For the text-containing cell, return its midpoint in (x, y) coordinate format. 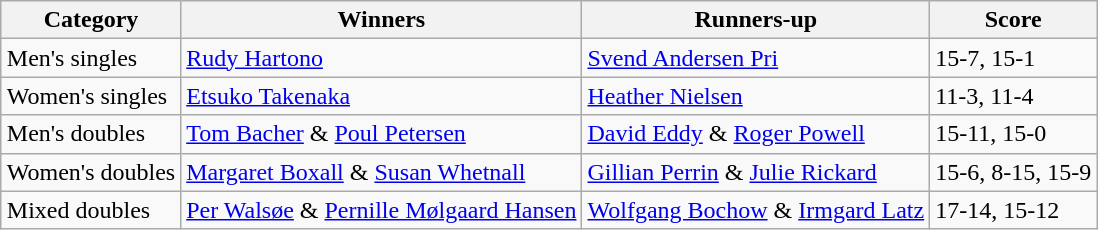
Women's doubles (90, 172)
Heather Nielsen (756, 96)
Category (90, 20)
Mixed doubles (90, 210)
15-7, 15-1 (1014, 58)
Gillian Perrin & Julie Rickard (756, 172)
Men's doubles (90, 134)
Men's singles (90, 58)
Runners-up (756, 20)
Score (1014, 20)
Per Walsøe & Pernille Mølgaard Hansen (382, 210)
Rudy Hartono (382, 58)
15-11, 15-0 (1014, 134)
Winners (382, 20)
Margaret Boxall & Susan Whetnall (382, 172)
David Eddy & Roger Powell (756, 134)
Tom Bacher & Poul Petersen (382, 134)
17-14, 15-12 (1014, 210)
Women's singles (90, 96)
Etsuko Takenaka (382, 96)
Svend Andersen Pri (756, 58)
11-3, 11-4 (1014, 96)
Wolfgang Bochow & Irmgard Latz (756, 210)
15-6, 8-15, 15-9 (1014, 172)
